Return [x, y] of the center of cell containing provided text 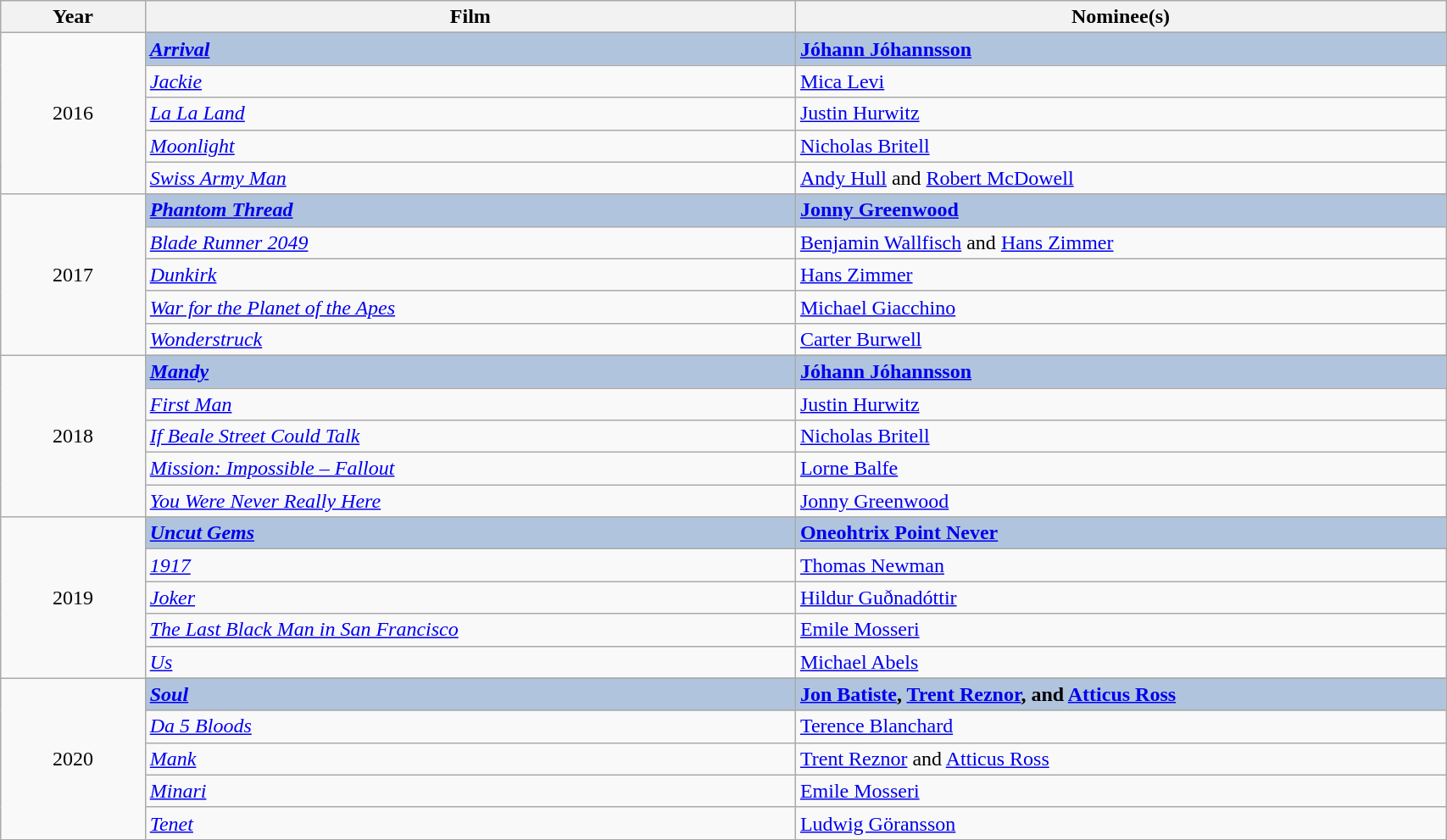
Film [470, 17]
Soul [470, 694]
Arrival [470, 49]
Uncut Gems [470, 533]
Michael Giacchino [1121, 307]
Thomas Newman [1121, 565]
Carter Burwell [1121, 339]
Mandy [470, 371]
La La Land [470, 114]
Oneohtrix Point Never [1121, 533]
War for the Planet of the Apes [470, 307]
You Were Never Really Here [470, 501]
Lorne Balfe [1121, 469]
First Man [470, 404]
Minari [470, 791]
Mica Levi [1121, 81]
Andy Hull and Robert McDowell [1121, 178]
1917 [470, 565]
2016 [73, 114]
Year [73, 17]
Tenet [470, 823]
Moonlight [470, 146]
Phantom Thread [470, 210]
Jackie [470, 81]
2018 [73, 436]
Wonderstruck [470, 339]
Michael Abels [1121, 662]
Blade Runner 2049 [470, 242]
If Beale Street Could Talk [470, 437]
Da 5 Bloods [470, 726]
Swiss Army Man [470, 178]
Us [470, 662]
Trent Reznor and Atticus Ross [1121, 759]
Nominee(s) [1121, 17]
Hildur Guðnadóttir [1121, 598]
Hans Zimmer [1121, 275]
Dunkirk [470, 275]
The Last Black Man in San Francisco [470, 630]
Terence Blanchard [1121, 726]
Jon Batiste, Trent Reznor, and Atticus Ross [1121, 694]
Ludwig Göransson [1121, 823]
Joker [470, 598]
Benjamin Wallfisch and Hans Zimmer [1121, 242]
2019 [73, 598]
Mission: Impossible – Fallout [470, 469]
2017 [73, 275]
2020 [73, 759]
Mank [470, 759]
